Locate the cell with the specified text and output its (x, y) center coordinate. 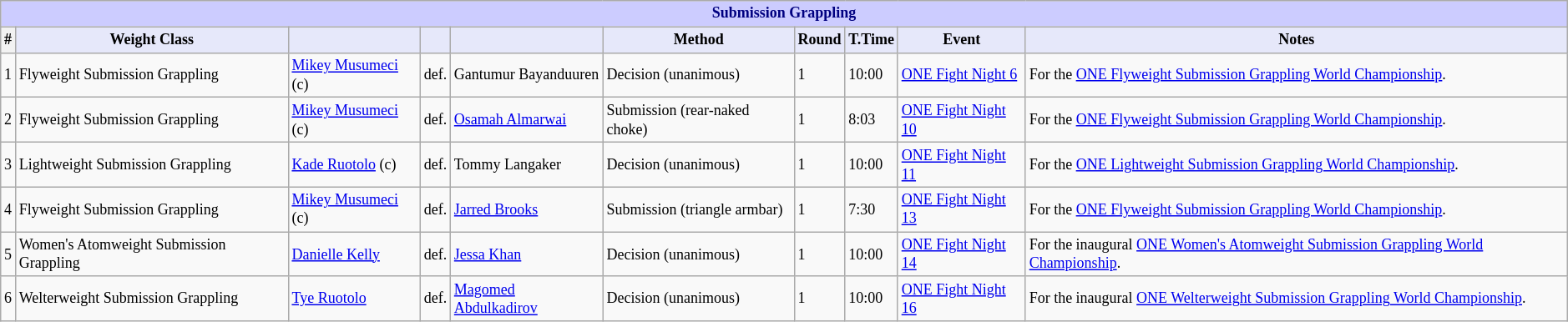
Osamah Almarwai (526, 120)
Kade Ruotolo (c) (354, 164)
ONE Fight Night 6 (962, 75)
Lightweight Submission Grappling (152, 164)
For the ONE Lightweight Submission Grappling World Championship. (1296, 164)
Women's Atomweight Submission Grappling (152, 254)
Jarred Brooks (526, 209)
3 (8, 164)
For the inaugural ONE Women's Atomweight Submission Grappling World Championship. (1296, 254)
Submission (rear-naked choke) (698, 120)
Tommy Langaker (526, 164)
Tye Ruotolo (354, 299)
ONE Fight Night 13 (962, 209)
Danielle Kelly (354, 254)
ONE Fight Night 11 (962, 164)
Round (820, 40)
# (8, 40)
8:03 (872, 120)
6 (8, 299)
Submission (triangle armbar) (698, 209)
Welterweight Submission Grappling (152, 299)
T.Time (872, 40)
4 (8, 209)
Weight Class (152, 40)
2 (8, 120)
For the inaugural ONE Welterweight Submission Grappling World Championship. (1296, 299)
Method (698, 40)
ONE Fight Night 16 (962, 299)
Submission Grappling (784, 13)
Notes (1296, 40)
7:30 (872, 209)
5 (8, 254)
Jessa Khan (526, 254)
Event (962, 40)
ONE Fight Night 10 (962, 120)
ONE Fight Night 14 (962, 254)
Magomed Abdulkadirov (526, 299)
Gantumur Bayanduuren (526, 75)
